Capture the cell that displays the provided text and extract its (X, Y) central coordinate. 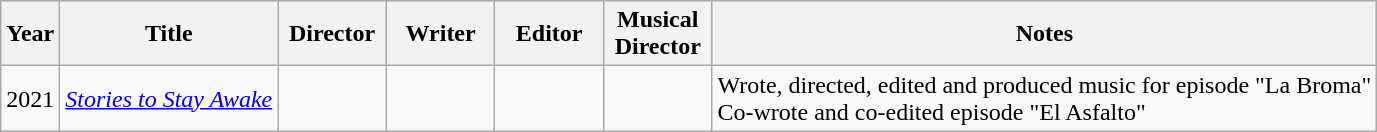
Year (30, 34)
Notes (1044, 34)
Writer (440, 34)
Wrote, directed, edited and produced music for episode "La Broma"Co-wrote and co-edited episode "El Asfalto" (1044, 98)
Title (169, 34)
Editor (550, 34)
MusicalDirector (658, 34)
2021 (30, 98)
Director (332, 34)
Stories to Stay Awake (169, 98)
